Determine the (X, Y) coordinate at the center of the cell enclosing the given text.  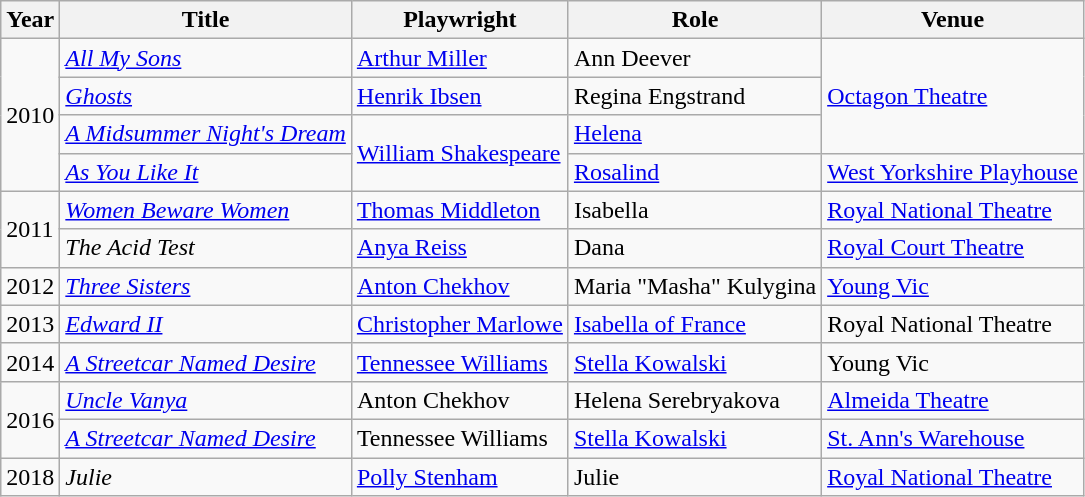
2013 (30, 324)
Role (694, 20)
Ann Deever (694, 58)
2012 (30, 286)
2014 (30, 362)
Maria "Masha" Kulygina (694, 286)
Thomas Middleton (460, 210)
Christopher Marlowe (460, 324)
Isabella of France (694, 324)
A Midsummer Night's Dream (206, 134)
Arthur Miller (460, 58)
2016 (30, 419)
Regina Engstrand (694, 96)
Helena Serebryakova (694, 400)
Isabella (694, 210)
Playwright (460, 20)
Polly Stenham (460, 477)
2018 (30, 477)
West Yorkshire Playhouse (953, 172)
Anya Reiss (460, 248)
Octagon Theatre (953, 96)
Title (206, 20)
2011 (30, 229)
Ghosts (206, 96)
Year (30, 20)
Rosalind (694, 172)
Women Beware Women (206, 210)
Almeida Theatre (953, 400)
Dana (694, 248)
Uncle Vanya (206, 400)
Royal Court Theatre (953, 248)
Helena (694, 134)
All My Sons (206, 58)
Three Sisters (206, 286)
The Acid Test (206, 248)
Henrik Ibsen (460, 96)
William Shakespeare (460, 153)
As You Like It (206, 172)
Edward II (206, 324)
St. Ann's Warehouse (953, 438)
Venue (953, 20)
2010 (30, 115)
